Provide the [x, y] coordinate of the cell's center where the given text is located.  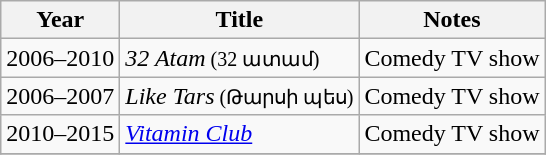
Notes [452, 20]
2010–2015 [60, 134]
32 Atam (32 ատամ) [240, 58]
Like Tars (Թարսի պես) [240, 96]
Vitamin Club [240, 134]
2006–2010 [60, 58]
2006–2007 [60, 96]
Title [240, 20]
Year [60, 20]
